From the cell containing the given text, extract its center point as [X, Y] coordinate. 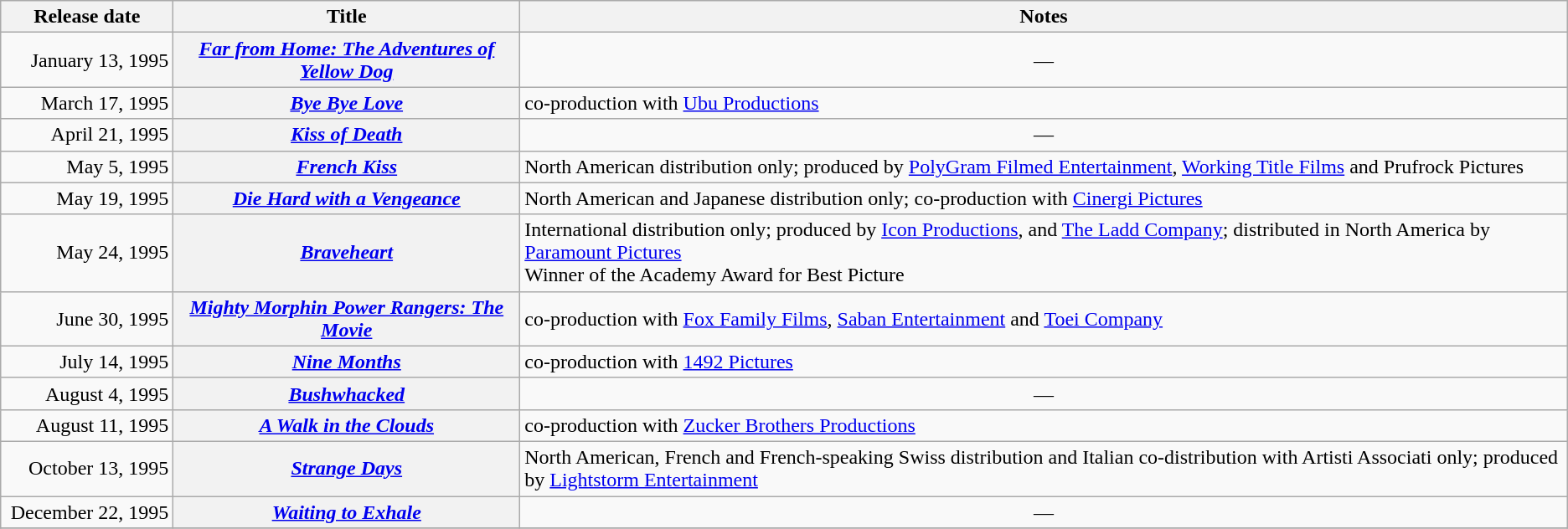
co-production with Fox Family Films, Saban Entertainment and Toei Company [1044, 318]
Notes [1044, 17]
Release date [87, 17]
A Walk in the Clouds [347, 425]
co-production with Zucker Brothers Productions [1044, 425]
July 14, 1995 [87, 362]
May 19, 1995 [87, 198]
Title [347, 17]
March 17, 1995 [87, 103]
May 5, 1995 [87, 167]
August 11, 1995 [87, 425]
October 13, 1995 [87, 469]
French Kiss [347, 167]
June 30, 1995 [87, 318]
May 24, 1995 [87, 253]
North American and Japanese distribution only; co-production with Cinergi Pictures [1044, 198]
North American distribution only; produced by PolyGram Filmed Entertainment, Working Title Films and Prufrock Pictures [1044, 167]
Die Hard with a Vengeance [347, 198]
Kiss of Death [347, 135]
co-production with Ubu Productions [1044, 103]
Waiting to Exhale [347, 511]
Braveheart [347, 253]
Strange Days [347, 469]
Far from Home: The Adventures of Yellow Dog [347, 60]
April 21, 1995 [87, 135]
December 22, 1995 [87, 511]
January 13, 1995 [87, 60]
August 4, 1995 [87, 393]
Nine Months [347, 362]
Bushwhacked [347, 393]
Mighty Morphin Power Rangers: The Movie [347, 318]
Bye Bye Love [347, 103]
co-production with 1492 Pictures [1044, 362]
